Determine the (x, y) coordinate at the center of the cell enclosing the given text.  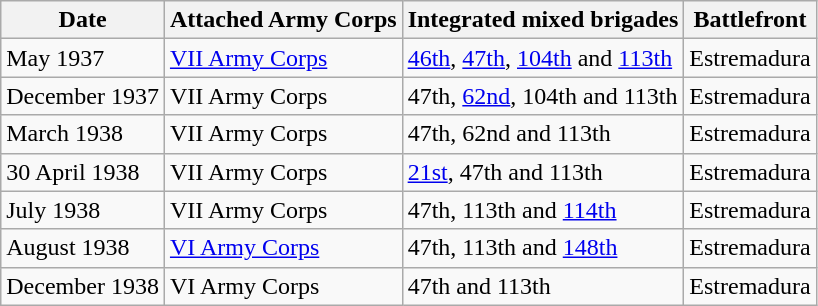
46th, 47th, 104th and 113th (543, 58)
47th, 62nd, 104th and 113th (543, 96)
47th, 62nd and 113th (543, 134)
December 1937 (83, 96)
March 1938 (83, 134)
47th and 113th (543, 286)
May 1937 (83, 58)
Battlefront (750, 20)
21st, 47th and 113th (543, 172)
47th, 113th and 114th (543, 210)
47th, 113th and 148th (543, 248)
Date (83, 20)
30 April 1938 (83, 172)
Integrated mixed brigades (543, 20)
December 1938 (83, 286)
August 1938 (83, 248)
Attached Army Corps (283, 20)
July 1938 (83, 210)
